Scan for the cell matching the given text and deliver its (x, y) coordinate at center. 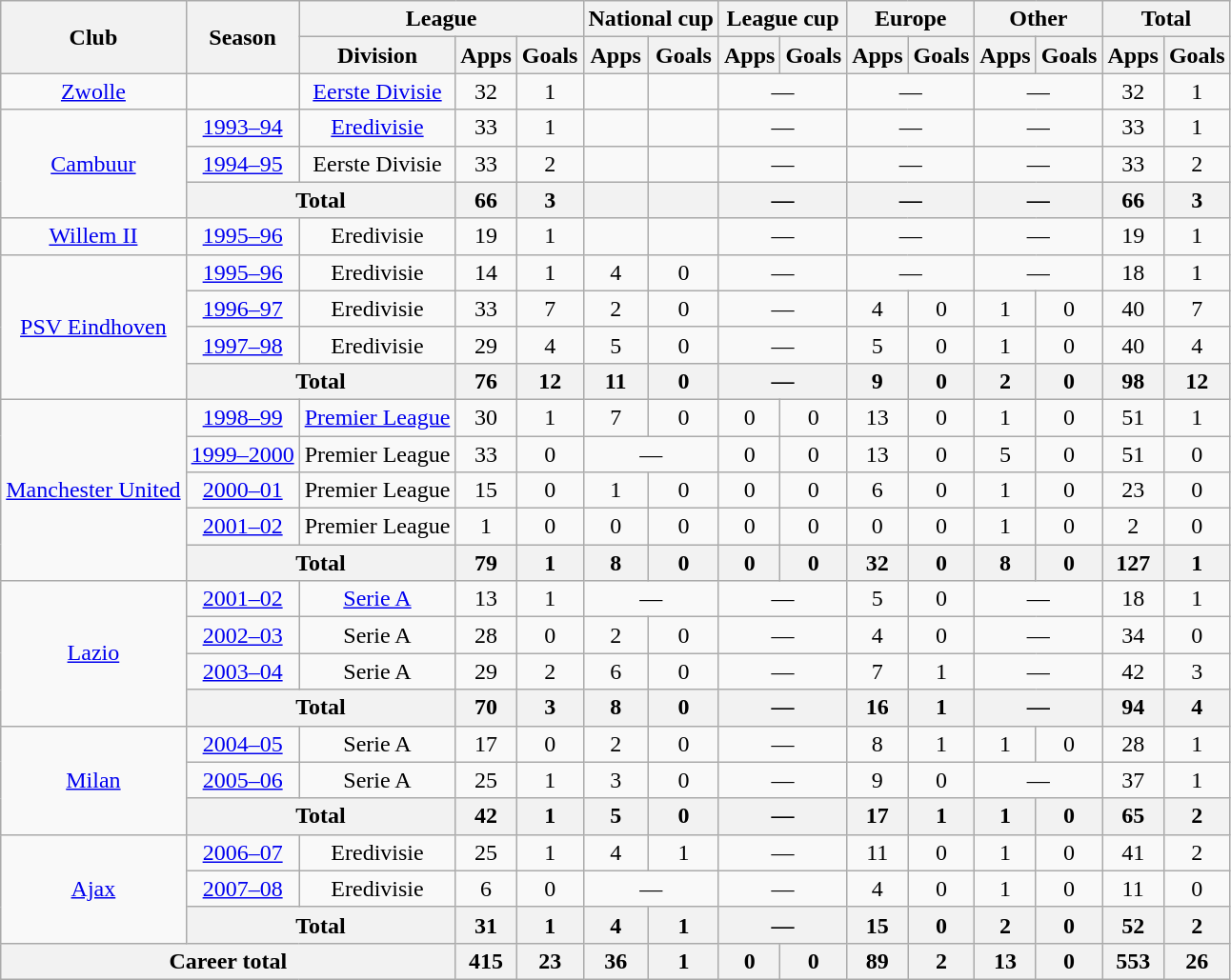
37 (1133, 780)
League (441, 19)
70 (486, 708)
52 (1133, 925)
Career total (229, 961)
65 (1133, 816)
2002–03 (242, 635)
1994–95 (242, 164)
Division (377, 55)
26 (1197, 961)
Other (1039, 19)
1998–99 (242, 417)
98 (1133, 381)
553 (1133, 961)
31 (486, 925)
2007–08 (242, 889)
1999–2000 (242, 454)
Zwolle (93, 91)
1997–98 (242, 345)
Lazio (93, 653)
Club (93, 37)
Willem II (93, 236)
16 (878, 708)
Milan (93, 780)
Season (242, 37)
2000–01 (242, 490)
National cup (651, 19)
Cambuur (93, 164)
1996–97 (242, 309)
76 (486, 381)
30 (486, 417)
League cup (782, 19)
Europe (911, 19)
34 (1133, 635)
2004–05 (242, 744)
94 (1133, 708)
2003–04 (242, 671)
2005–06 (242, 780)
127 (1133, 563)
79 (486, 563)
2006–07 (242, 852)
415 (486, 961)
36 (615, 961)
41 (1133, 852)
1993–94 (242, 128)
89 (878, 961)
Ajax (93, 889)
14 (486, 272)
PSV Eindhoven (93, 327)
Manchester United (93, 490)
